Locate the cell with the specified text and output its (x, y) center coordinate. 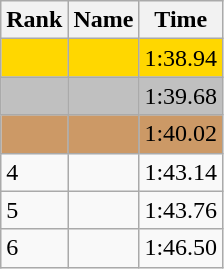
1:43.14 (181, 172)
Rank (34, 20)
1:40.02 (181, 134)
1:43.76 (181, 210)
1:39.68 (181, 96)
1:46.50 (181, 248)
6 (34, 248)
Time (181, 20)
4 (34, 172)
1:38.94 (181, 58)
Name (104, 20)
5 (34, 210)
